Identify which cell holds the provided text, then report its (X, Y) central coordinate. 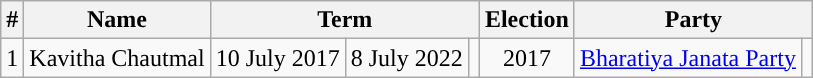
10 July 2017 (278, 58)
8 July 2022 (406, 58)
1 (12, 58)
Party (693, 20)
Election (526, 20)
Term (344, 20)
# (12, 20)
Bharatiya Janata Party (688, 58)
Kavitha Chautmal (117, 58)
Name (117, 20)
2017 (526, 58)
